Determine the (x, y) coordinate at the center of the cell enclosing the given text.  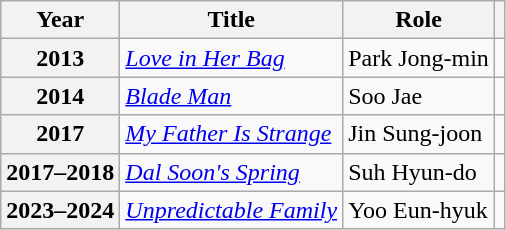
2014 (60, 96)
Year (60, 20)
Unpredictable Family (232, 210)
Yoo Eun-hyuk (419, 210)
Soo Jae (419, 96)
2023–2024 (60, 210)
Park Jong-min (419, 58)
My Father Is Strange (232, 134)
2017 (60, 134)
Suh Hyun-do (419, 172)
Jin Sung-joon (419, 134)
2017–2018 (60, 172)
Love in Her Bag (232, 58)
Role (419, 20)
Blade Man (232, 96)
Dal Soon's Spring (232, 172)
Title (232, 20)
2013 (60, 58)
